Capture the cell that displays the provided text and extract its [x, y] central coordinate. 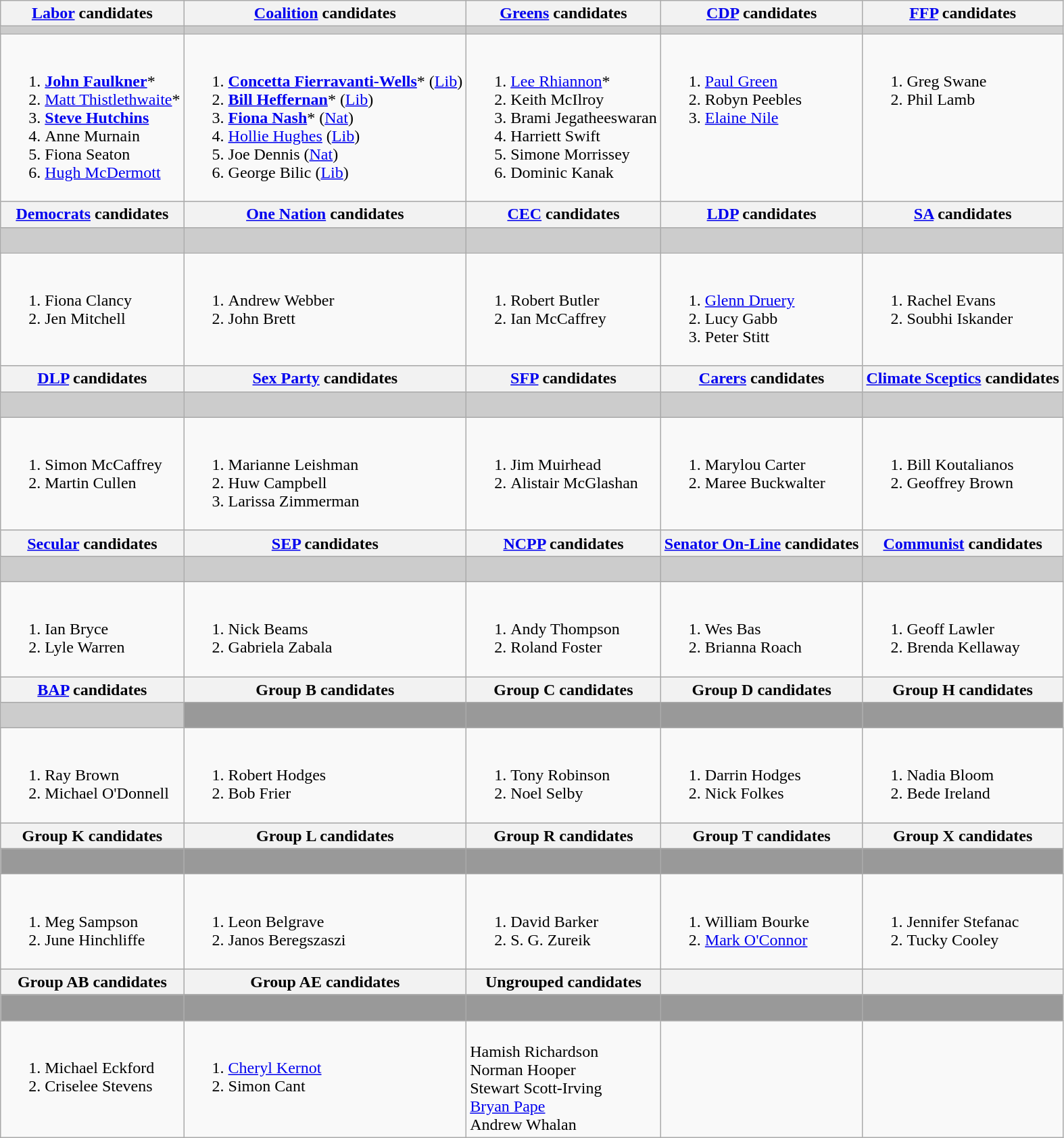
Bill KoutalianosGeoffrey Brown [963, 473]
Senator On-Line candidates [761, 543]
Nick BeamsGabriela Zabala [325, 629]
Paul GreenRobyn PeeblesElaine Nile [761, 118]
Group R candidates [564, 836]
Group C candidates [564, 689]
Group AB candidates [92, 982]
Lee Rhiannon*Keith McIlroyBrami JegatheeswaranHarriett SwiftSimone MorrisseyDominic Kanak [564, 118]
Group T candidates [761, 836]
Group K candidates [92, 836]
Andrew WebberJohn Brett [325, 310]
Greens candidates [564, 14]
Labor candidates [92, 14]
Leon BelgraveJanos Beregszaszi [325, 922]
SEP candidates [325, 543]
Group AE candidates [325, 982]
CDP candidates [761, 14]
Marianne LeishmanHuw CampbellLarissa Zimmerman [325, 473]
Marylou CarterMaree Buckwalter [761, 473]
David BarkerS. G. Zureik [564, 922]
Ungrouped candidates [564, 982]
Glenn DrueryLucy GabbPeter Stitt [761, 310]
Greg SwanePhil Lamb [963, 118]
Secular candidates [92, 543]
Concetta Fierravanti-Wells* (Lib)Bill Heffernan* (Lib)Fiona Nash* (Nat)Hollie Hughes (Lib)Joe Dennis (Nat)George Bilic (Lib) [325, 118]
DLP candidates [92, 379]
SFP candidates [564, 379]
Robert ButlerIan McCaffrey [564, 310]
Geoff LawlerBrenda Kellaway [963, 629]
Group H candidates [963, 689]
Michael EckfordCriselee Stevens [92, 1079]
Meg SampsonJune Hinchliffe [92, 922]
Rachel EvansSoubhi Iskander [963, 310]
Darrin HodgesNick Folkes [761, 776]
Democrats candidates [92, 214]
Jim MuirheadAlistair McGlashan [564, 473]
Simon McCaffreyMartin Cullen [92, 473]
Wes BasBrianna Roach [761, 629]
Fiona ClancyJen Mitchell [92, 310]
Group X candidates [963, 836]
Ray BrownMichael O'Donnell [92, 776]
William BourkeMark O'Connor [761, 922]
Robert HodgesBob Frier [325, 776]
Group D candidates [761, 689]
Sex Party candidates [325, 379]
Jennifer StefanacTucky Cooley [963, 922]
Ian BryceLyle Warren [92, 629]
John Faulkner*Matt Thistlethwaite*Steve HutchinsAnne MurnainFiona SeatonHugh McDermott [92, 118]
Group B candidates [325, 689]
FFP candidates [963, 14]
Andy ThompsonRoland Foster [564, 629]
Tony RobinsonNoel Selby [564, 776]
CEC candidates [564, 214]
LDP candidates [761, 214]
SA candidates [963, 214]
Coalition candidates [325, 14]
Communist candidates [963, 543]
Nadia BloomBede Ireland [963, 776]
BAP candidates [92, 689]
Carers candidates [761, 379]
One Nation candidates [325, 214]
Cheryl KernotSimon Cant [325, 1079]
Climate Sceptics candidates [963, 379]
Hamish Richardson Norman Hooper Stewart Scott-Irving Bryan Pape Andrew Whalan [564, 1079]
NCPP candidates [564, 543]
Group L candidates [325, 836]
